Search for the cell housing the specified text and yield its (x, y) center coordinate. 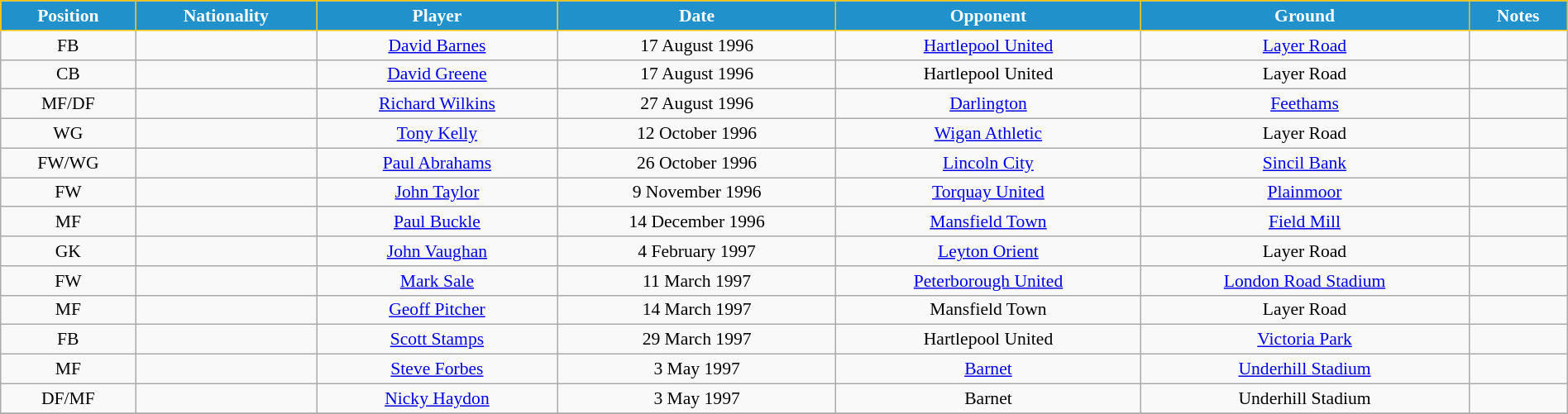
Sincil Bank (1305, 163)
26 October 1996 (696, 163)
MF/DF (68, 104)
27 August 1996 (696, 104)
Mark Sale (437, 281)
Ground (1305, 16)
Player (437, 16)
Lincoln City (988, 163)
DF/MF (68, 398)
Date (696, 16)
Field Mill (1305, 222)
Darlington (988, 104)
CB (68, 74)
David Barnes (437, 45)
Opponent (988, 16)
Richard Wilkins (437, 104)
Peterborough United (988, 281)
John Taylor (437, 193)
Paul Abrahams (437, 163)
29 March 1997 (696, 340)
14 December 1996 (696, 222)
12 October 1996 (696, 134)
GK (68, 251)
John Vaughan (437, 251)
Position (68, 16)
Nicky Haydon (437, 398)
Steve Forbes (437, 369)
WG (68, 134)
9 November 1996 (696, 193)
Nationality (227, 16)
Tony Kelly (437, 134)
Scott Stamps (437, 340)
Leyton Orient (988, 251)
11 March 1997 (696, 281)
London Road Stadium (1305, 281)
Notes (1518, 16)
David Greene (437, 74)
Victoria Park (1305, 340)
Geoff Pitcher (437, 310)
Plainmoor (1305, 193)
Paul Buckle (437, 222)
Torquay United (988, 193)
Wigan Athletic (988, 134)
14 March 1997 (696, 310)
Feethams (1305, 104)
FW/WG (68, 163)
4 February 1997 (696, 251)
